Return [X, Y] of the center of cell containing provided text 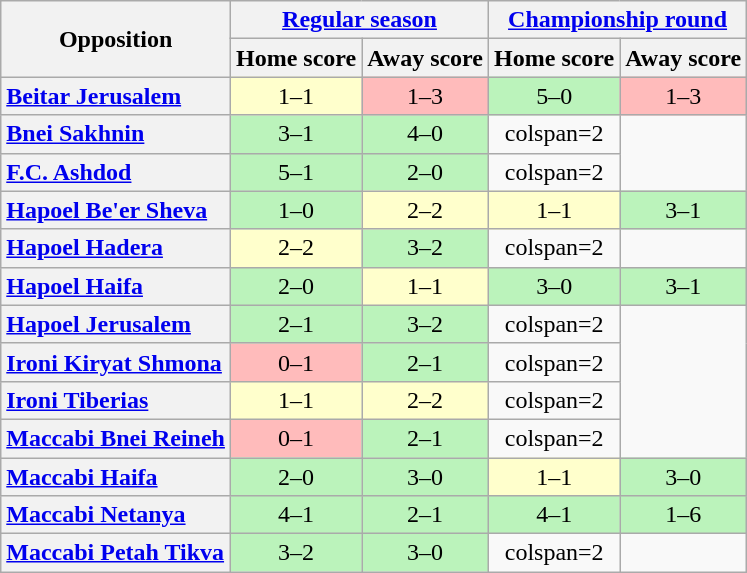
Hapoel Hadera [116, 248]
1–6 [684, 515]
Opposition [116, 39]
Maccabi Netanya [116, 515]
Maccabi Petah Tikva [116, 553]
Ironi Tiberias [116, 400]
Championship round [618, 20]
5–1 [296, 172]
Hapoel Haifa [116, 286]
Hapoel Be'er Sheva [116, 210]
4–0 [426, 134]
Regular season [359, 20]
5–0 [554, 96]
F.C. Ashdod [116, 172]
Bnei Sakhnin [116, 134]
Maccabi Bnei Reineh [116, 438]
Maccabi Haifa [116, 477]
Beitar Jerusalem [116, 96]
Ironi Kiryat Shmona [116, 362]
Hapoel Jerusalem [116, 324]
1–0 [296, 210]
